Identify which cell holds the provided text, then report its [X, Y] central coordinate. 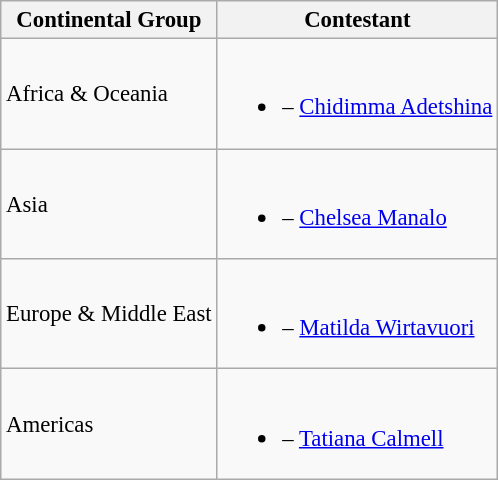
– Tatiana Calmell [358, 424]
Americas [109, 424]
Europe & Middle East [109, 314]
– Matilda Wirtavuori [358, 314]
Asia [109, 204]
Continental Group [109, 20]
– Chidimma Adetshina [358, 94]
Contestant [358, 20]
– Chelsea Manalo [358, 204]
Africa & Oceania [109, 94]
